Identify which cell holds the provided text, then report its [X, Y] central coordinate. 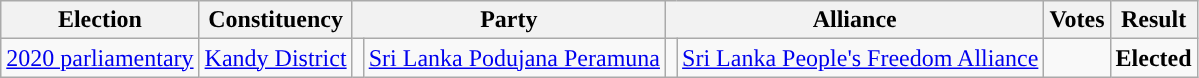
Alliance [855, 20]
Result [1154, 20]
Constituency [276, 20]
Election [100, 20]
Sri Lanka People's Freedom Alliance [860, 58]
Votes [1077, 20]
Party [508, 20]
2020 parliamentary [100, 58]
Elected [1154, 58]
Sri Lanka Podujana Peramuna [514, 58]
Kandy District [276, 58]
